Find where the given text appears and provide that cell's center as [X, Y] coordinate. 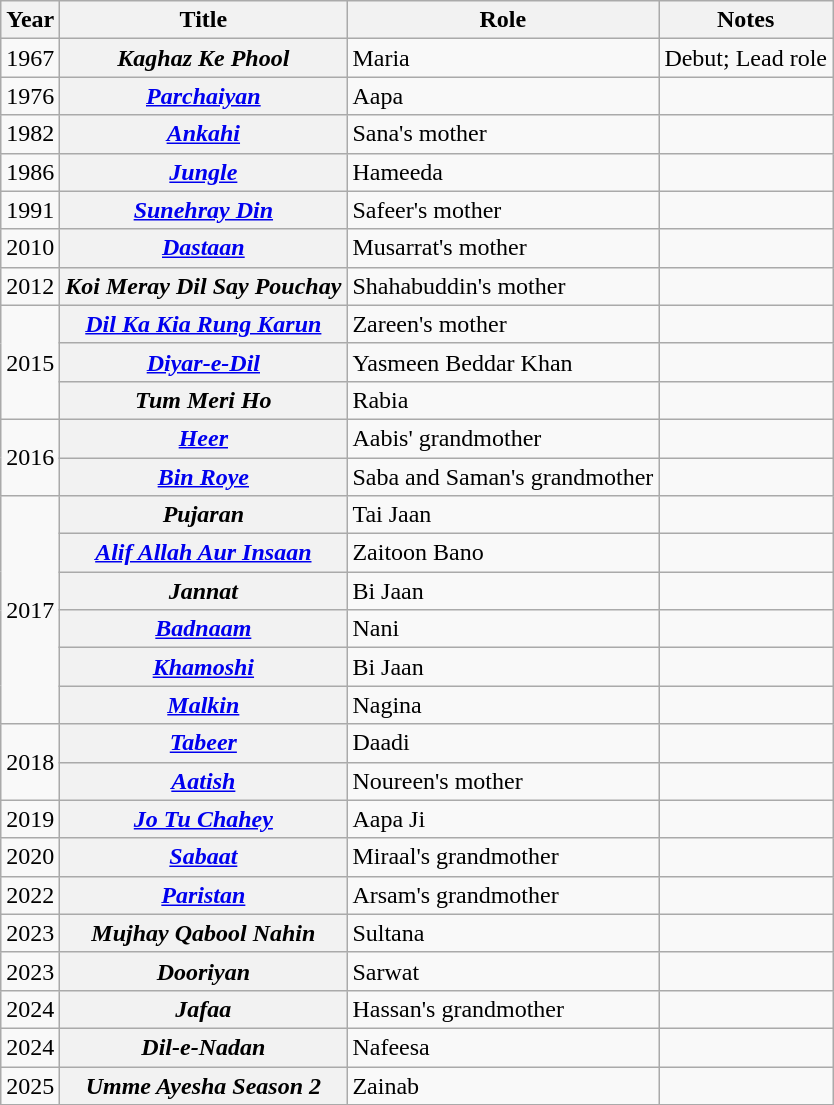
Dil Ka Kia Rung Karun [204, 324]
Notes [746, 20]
Koi Meray Dil Say Pouchay [204, 286]
2017 [30, 610]
Noureen's mother [503, 781]
Nafeesa [503, 1047]
Dooriyan [204, 971]
Miraal's grandmother [503, 857]
2022 [30, 895]
2016 [30, 457]
Sana's mother [503, 134]
Malkin [204, 705]
Nani [503, 629]
Sabaat [204, 857]
Umme Ayesha Season 2 [204, 1085]
Parchaiyan [204, 96]
1967 [30, 58]
Dastaan [204, 248]
Jo Tu Chahey [204, 819]
Badnaam [204, 629]
1976 [30, 96]
Alif Allah Aur Insaan [204, 553]
1982 [30, 134]
Heer [204, 438]
Musarrat's mother [503, 248]
1991 [30, 210]
Jungle [204, 172]
Diyar-e-Dil [204, 362]
Aapa Ji [503, 819]
2015 [30, 362]
2025 [30, 1085]
2020 [30, 857]
Zareen's mother [503, 324]
Tabeer [204, 743]
Nagina [503, 705]
Khamoshi [204, 667]
Jannat [204, 591]
Shahabuddin's mother [503, 286]
Tum Meri Ho [204, 400]
Aatish [204, 781]
Sarwat [503, 971]
2010 [30, 248]
Arsam's grandmother [503, 895]
Hassan's grandmother [503, 1009]
2012 [30, 286]
Pujaran [204, 515]
Bin Roye [204, 477]
Aapa [503, 96]
Safeer's mother [503, 210]
Saba and Saman's grandmother [503, 477]
Daadi [503, 743]
Tai Jaan [503, 515]
Yasmeen Beddar Khan [503, 362]
Role [503, 20]
2019 [30, 819]
1986 [30, 172]
Jafaa [204, 1009]
2018 [30, 762]
Dil-e-Nadan [204, 1047]
Zainab [503, 1085]
Hameeda [503, 172]
Title [204, 20]
Ankahi [204, 134]
Paristan [204, 895]
Rabia [503, 400]
Aabis' grandmother [503, 438]
Sultana [503, 933]
Zaitoon Bano [503, 553]
Kaghaz Ke Phool [204, 58]
Mujhay Qabool Nahin [204, 933]
Year [30, 20]
Debut; Lead role [746, 58]
Maria [503, 58]
Sunehray Din [204, 210]
